Return the [x, y] coordinate for the center point of the cell that contains the specified text.  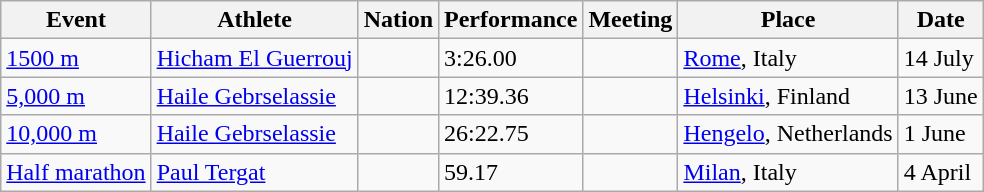
10,000 m [76, 134]
13 June [940, 96]
Performance [511, 20]
Event [76, 20]
Nation [398, 20]
Hicham El Guerrouj [254, 58]
4 April [940, 172]
Date [940, 20]
1500 m [76, 58]
Helsinki, Finland [788, 96]
Rome, Italy [788, 58]
Athlete [254, 20]
26:22.75 [511, 134]
3:26.00 [511, 58]
Hengelo, Netherlands [788, 134]
Paul Tergat [254, 172]
Half marathon [76, 172]
14 July [940, 58]
1 June [940, 134]
5,000 m [76, 96]
Milan, Italy [788, 172]
Place [788, 20]
59.17 [511, 172]
12:39.36 [511, 96]
Meeting [630, 20]
